Determine the [X, Y] coordinate at the center of the cell enclosing the given text.  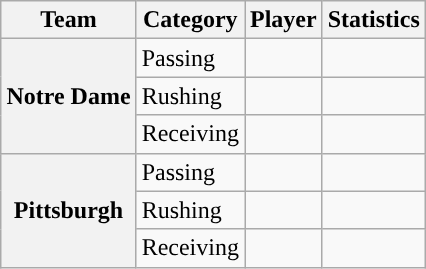
Statistics [374, 20]
Player [283, 20]
Pittsburgh [68, 210]
Category [190, 20]
Team [68, 20]
Notre Dame [68, 96]
